Return (X, Y) of the center of cell containing provided text 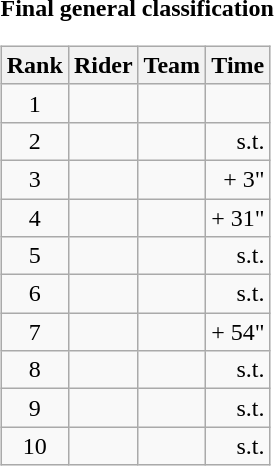
+ 3" (238, 179)
9 (34, 408)
Rider (103, 65)
+ 31" (238, 217)
10 (34, 446)
+ 54" (238, 332)
Team (172, 65)
7 (34, 332)
2 (34, 141)
3 (34, 179)
5 (34, 256)
1 (34, 103)
Rank (34, 65)
Time (238, 65)
8 (34, 370)
6 (34, 294)
4 (34, 217)
